Capture the cell that displays the provided text and extract its (x, y) central coordinate. 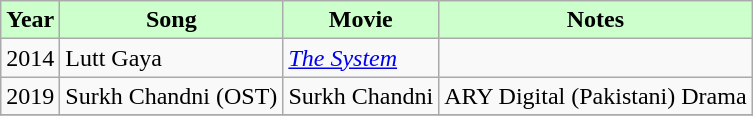
2014 (30, 58)
Surkh Chandni (361, 96)
Year (30, 20)
ARY Digital (Pakistani) Drama (596, 96)
Notes (596, 20)
Movie (361, 20)
2019 (30, 96)
Surkh Chandni (OST) (172, 96)
The System (361, 58)
Lutt Gaya (172, 58)
Song (172, 20)
